Provide the (X, Y) coordinate of the cell's center where the given text is located.  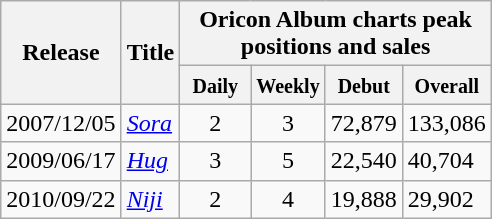
72,879 (364, 123)
Weekly (288, 85)
5 (288, 161)
19,888 (364, 199)
Oricon Album charts peak positions and sales (336, 34)
29,902 (446, 199)
Debut (364, 85)
22,540 (364, 161)
Overall (446, 85)
4 (288, 199)
40,704 (446, 161)
133,086 (446, 123)
2009/06/17 (61, 161)
Release (61, 52)
2010/09/22 (61, 199)
Hug (150, 161)
2007/12/05 (61, 123)
Niji (150, 199)
Daily (216, 85)
Title (150, 52)
Sora (150, 123)
